Extract the [x, y] coordinate from the center of the cell holding the provided text.  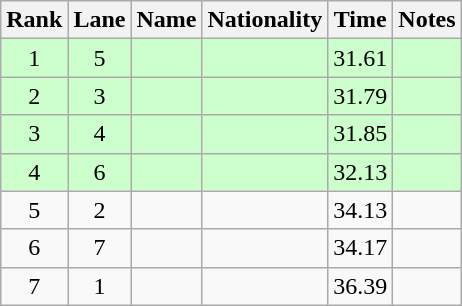
Rank [34, 20]
31.61 [360, 58]
31.85 [360, 134]
Time [360, 20]
31.79 [360, 96]
Nationality [265, 20]
Notes [427, 20]
36.39 [360, 286]
34.13 [360, 210]
34.17 [360, 248]
Name [166, 20]
Lane [100, 20]
32.13 [360, 172]
